Return the [x, y] coordinate for the center point of the cell that contains the specified text.  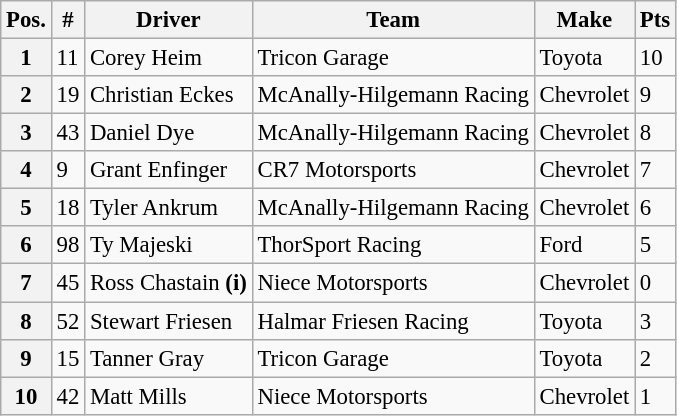
11 [68, 58]
Grant Enfinger [169, 170]
19 [68, 95]
Matt Mills [169, 396]
Team [393, 20]
Halmar Friesen Racing [393, 321]
Driver [169, 20]
Ty Majeski [169, 245]
Pts [656, 20]
45 [68, 283]
Stewart Friesen [169, 321]
Ford [584, 245]
Christian Eckes [169, 95]
Tyler Ankrum [169, 208]
15 [68, 358]
4 [26, 170]
ThorSport Racing [393, 245]
Make [584, 20]
Pos. [26, 20]
# [68, 20]
Tanner Gray [169, 358]
52 [68, 321]
Corey Heim [169, 58]
CR7 Motorsports [393, 170]
Daniel Dye [169, 133]
43 [68, 133]
42 [68, 396]
18 [68, 208]
98 [68, 245]
Ross Chastain (i) [169, 283]
0 [656, 283]
